Pinpoint the cell where the given text exists, returning its [X, Y] midpoint coordinate. 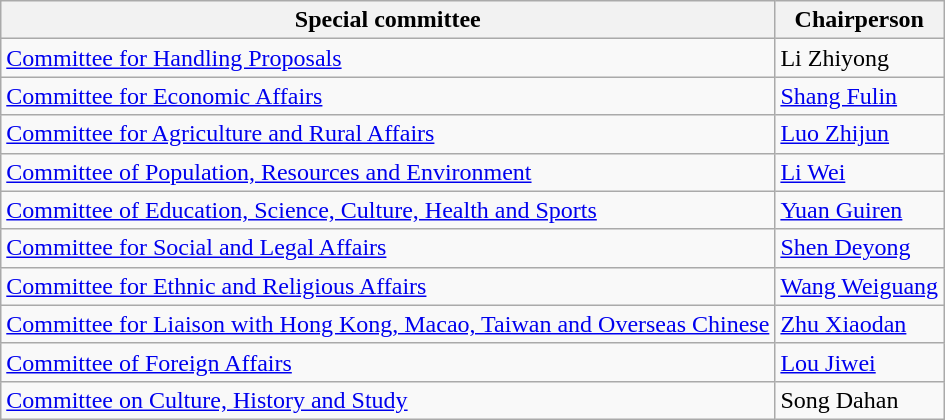
Committee for Social and Legal Affairs [388, 248]
Committee for Liaison with Hong Kong, Macao, Taiwan and Overseas Chinese [388, 324]
Committee on Culture, History and Study [388, 400]
Li Wei [860, 172]
Chairperson [860, 20]
Committee of Education, Science, Culture, Health and Sports [388, 210]
Committee for Economic Affairs [388, 96]
Shen Deyong [860, 248]
Committee of Population, Resources and Environment [388, 172]
Committee of Foreign Affairs [388, 362]
Luo Zhijun [860, 134]
Special committee [388, 20]
Committee for Agriculture and Rural Affairs [388, 134]
Song Dahan [860, 400]
Zhu Xiaodan [860, 324]
Lou Jiwei [860, 362]
Committee for Handling Proposals [388, 58]
Yuan Guiren [860, 210]
Committee for Ethnic and Religious Affairs [388, 286]
Li Zhiyong [860, 58]
Shang Fulin [860, 96]
Wang Weiguang [860, 286]
